Return the (x, y) coordinate for the center point of the cell that contains the specified text.  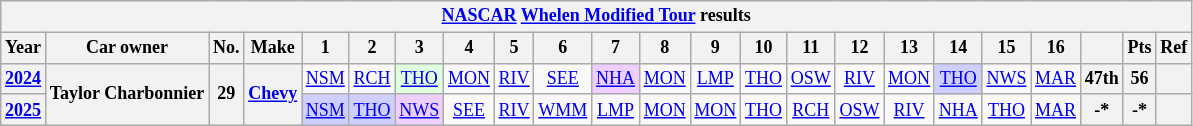
2024 (24, 78)
9 (716, 48)
Pts (1140, 48)
WMM (563, 110)
NASCAR Whelen Modified Tour results (596, 16)
2 (372, 48)
7 (616, 48)
6 (563, 48)
15 (1006, 48)
13 (910, 48)
16 (1056, 48)
8 (664, 48)
Make (273, 48)
29 (226, 94)
Taylor Charbonnier (126, 94)
5 (514, 48)
Ref (1174, 48)
2025 (24, 110)
11 (810, 48)
Chevy (273, 94)
Car owner (126, 48)
56 (1140, 78)
No. (226, 48)
47th (1102, 78)
1 (326, 48)
12 (860, 48)
10 (764, 48)
3 (420, 48)
Year (24, 48)
4 (470, 48)
14 (958, 48)
